Pinpoint the cell where the given text exists, returning its (X, Y) midpoint coordinate. 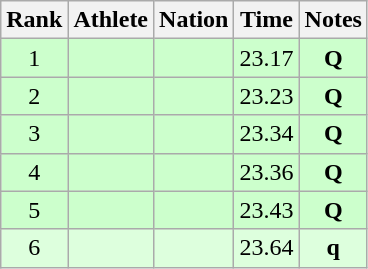
q (333, 248)
Rank (34, 20)
23.23 (266, 96)
23.36 (266, 172)
23.43 (266, 210)
1 (34, 58)
23.64 (266, 248)
3 (34, 134)
Nation (194, 20)
6 (34, 248)
23.17 (266, 58)
5 (34, 210)
4 (34, 172)
2 (34, 96)
23.34 (266, 134)
Time (266, 20)
Athlete (111, 20)
Notes (333, 20)
